Extract the [x, y] coordinate from the center of the cell holding the provided text.  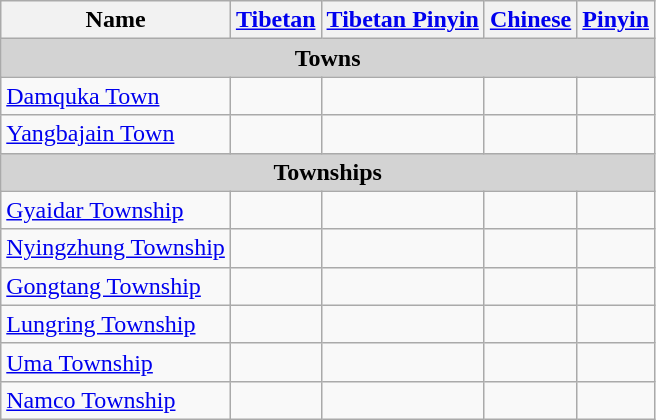
Lungring Township [116, 324]
Name [116, 20]
Tibetan [276, 20]
Namco Township [116, 400]
Tibetan Pinyin [402, 20]
Chinese [530, 20]
Uma Township [116, 362]
Gyaidar Township [116, 210]
Gongtang Township [116, 286]
Townships [328, 172]
Damquka Town [116, 96]
Pinyin [616, 20]
Yangbajain Town [116, 134]
Towns [328, 58]
Nyingzhung Township [116, 248]
